Return (x, y) of the center of cell containing provided text 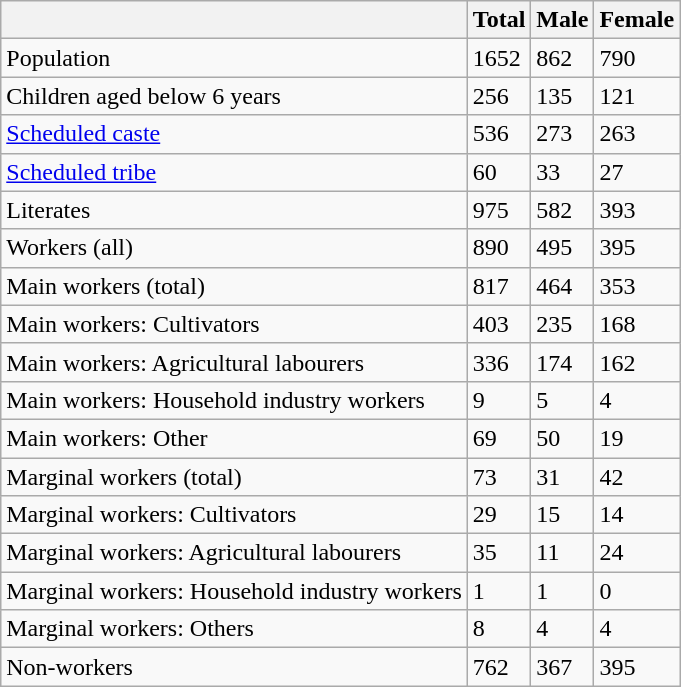
263 (637, 134)
890 (499, 248)
0 (637, 591)
975 (499, 210)
121 (637, 96)
Population (234, 58)
Workers (all) (234, 248)
Literates (234, 210)
27 (637, 172)
Marginal workers: Cultivators (234, 515)
Total (499, 20)
Marginal workers: Others (234, 629)
9 (499, 400)
19 (637, 438)
162 (637, 362)
11 (562, 553)
168 (637, 324)
790 (637, 58)
Scheduled caste (234, 134)
403 (499, 324)
582 (562, 210)
69 (499, 438)
Main workers (total) (234, 286)
235 (562, 324)
73 (499, 477)
536 (499, 134)
135 (562, 96)
Main workers: Agricultural labourers (234, 362)
Children aged below 6 years (234, 96)
8 (499, 629)
15 (562, 515)
353 (637, 286)
393 (637, 210)
60 (499, 172)
Female (637, 20)
Scheduled tribe (234, 172)
Main workers: Cultivators (234, 324)
Marginal workers (total) (234, 477)
336 (499, 362)
29 (499, 515)
464 (562, 286)
14 (637, 515)
Main workers: Other (234, 438)
Main workers: Household industry workers (234, 400)
256 (499, 96)
174 (562, 362)
817 (499, 286)
Marginal workers: Household industry workers (234, 591)
33 (562, 172)
495 (562, 248)
273 (562, 134)
5 (562, 400)
Male (562, 20)
50 (562, 438)
24 (637, 553)
862 (562, 58)
Marginal workers: Agricultural labourers (234, 553)
35 (499, 553)
31 (562, 477)
1652 (499, 58)
367 (562, 667)
42 (637, 477)
762 (499, 667)
Non-workers (234, 667)
